Locate the cell with the specified text and output its [x, y] center coordinate. 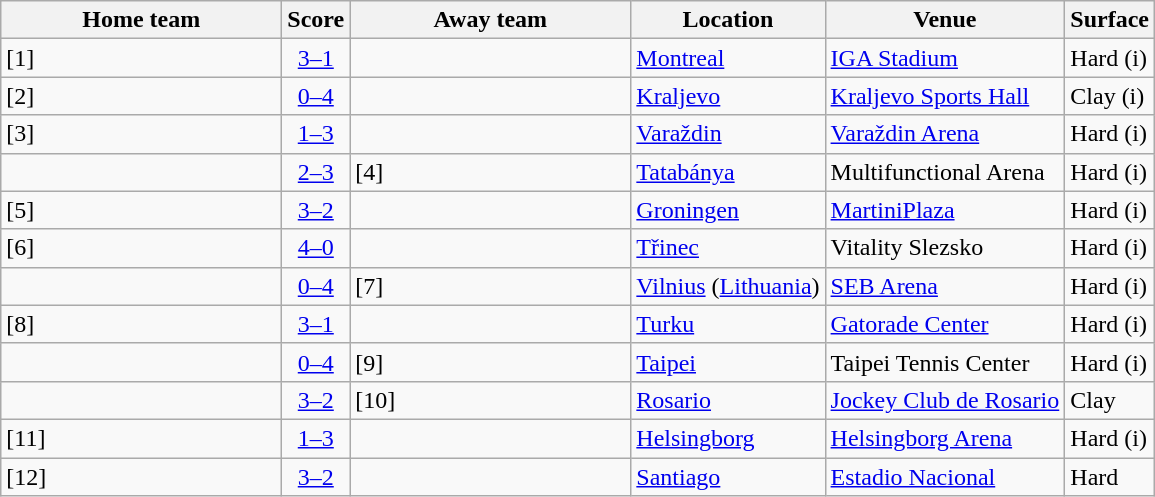
[5] [142, 210]
Score [316, 20]
[3] [142, 134]
IGA Stadium [945, 58]
[7] [490, 286]
Třinec [728, 248]
Multifunctional Arena [945, 172]
Vilnius (Lithuania) [728, 286]
Taipei Tennis Center [945, 362]
Surface [1110, 20]
[12] [142, 477]
Turku [728, 324]
Tatabánya [728, 172]
[9] [490, 362]
Varaždin Arena [945, 134]
Helsingborg [728, 438]
Home team [142, 20]
Clay [1110, 400]
[6] [142, 248]
Rosario [728, 400]
Santiago [728, 477]
Estadio Nacional [945, 477]
Groningen [728, 210]
Gatorade Center [945, 324]
Montreal [728, 58]
Jockey Club de Rosario [945, 400]
[10] [490, 400]
Kraljevo [728, 96]
Kraljevo Sports Hall [945, 96]
Location [728, 20]
2–3 [316, 172]
Clay (i) [1110, 96]
SEB Arena [945, 286]
Away team [490, 20]
Hard [1110, 477]
Venue [945, 20]
Helsingborg Arena [945, 438]
Taipei [728, 362]
MartiniPlaza [945, 210]
[4] [490, 172]
[2] [142, 96]
Varaždin [728, 134]
[1] [142, 58]
[8] [142, 324]
[11] [142, 438]
Vitality Slezsko [945, 248]
4–0 [316, 248]
